Detect which cell encompasses the target text, then output its [x, y] center coordinate. 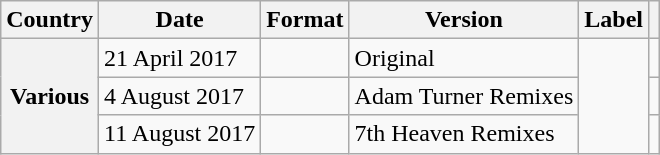
Various [50, 96]
Version [464, 20]
21 April 2017 [179, 58]
Date [179, 20]
4 August 2017 [179, 96]
Country [50, 20]
Adam Turner Remixes [464, 96]
Format [305, 20]
7th Heaven Remixes [464, 134]
Label [614, 20]
11 August 2017 [179, 134]
Original [464, 58]
